Extract the (X, Y) coordinate from the center of the cell holding the provided text.  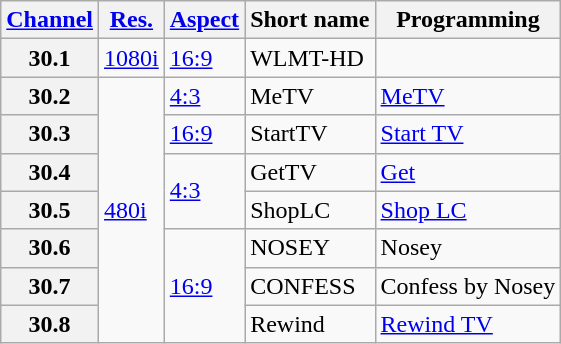
Channel (50, 20)
30.7 (50, 286)
Rewind TV (468, 324)
Nosey (468, 248)
30.6 (50, 248)
30.2 (50, 96)
30.8 (50, 324)
1080i (132, 58)
Short name (310, 20)
StartTV (310, 134)
Rewind (310, 324)
NOSEY (310, 248)
Shop LC (468, 210)
Get (468, 172)
Confess by Nosey (468, 286)
30.3 (50, 134)
480i (132, 210)
Programming (468, 20)
CONFESS (310, 286)
Aspect (204, 20)
30.1 (50, 58)
30.5 (50, 210)
WLMT-HD (310, 58)
GetTV (310, 172)
30.4 (50, 172)
Res. (132, 20)
Start TV (468, 134)
ShopLC (310, 210)
